Determine the (x, y) coordinate at the center of the cell enclosing the given text.  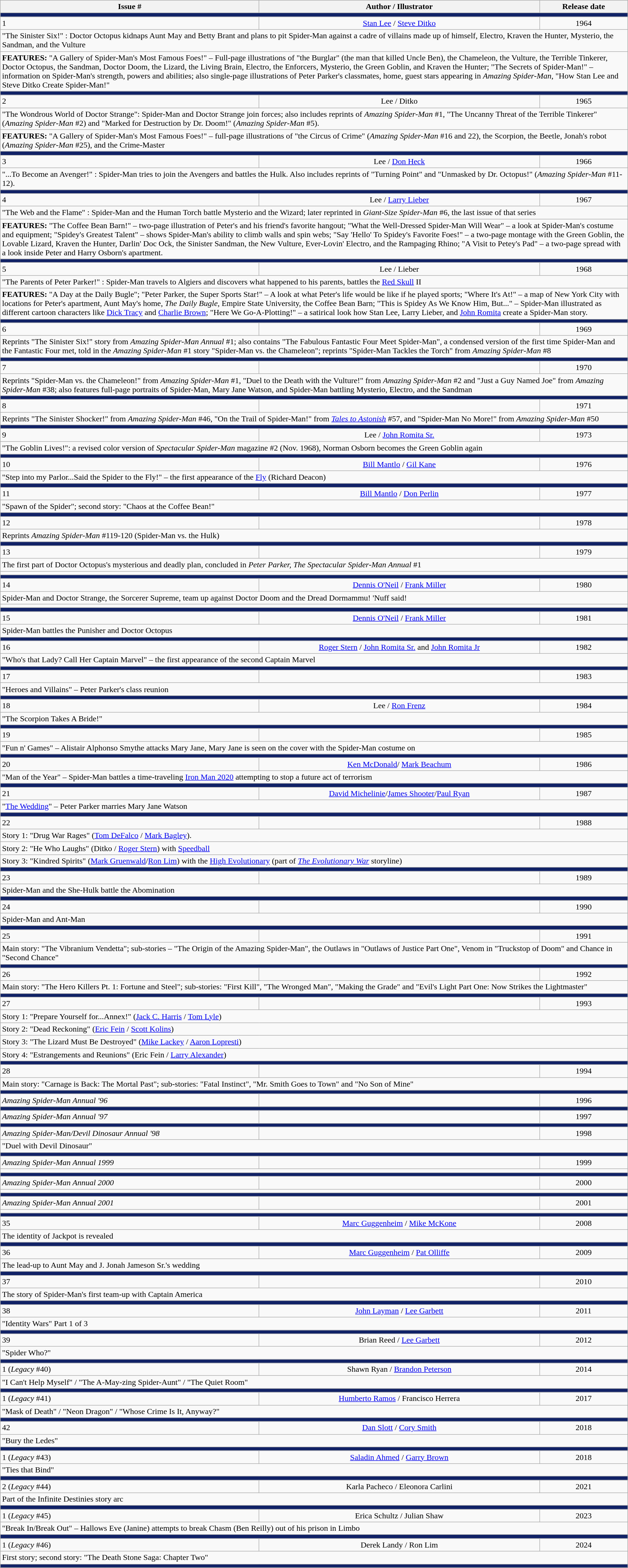
1 (Legacy #43) (130, 1457)
Amazing Spider-Man Annual '97 (130, 1117)
1993 (584, 1003)
1964 (584, 23)
1979 (584, 552)
Marc Guggenheim / Mike McKone (399, 1223)
Reprints Amazing Spider-Man #119-120 (Spider-Man vs. the Hulk) (314, 535)
1973 (584, 435)
Ken McDonald/ Mark Beachum (399, 764)
14 (130, 585)
The identity of Jackpot is revealed (314, 1236)
1999 (584, 1162)
2017 (584, 1399)
Roger Stern / John Romita Sr. and John Romita Jr (399, 647)
Main story: "Carnage is Back: The Mortal Past"; sub-stories: "Fatal Instinct", "Mr. Smith Goes to Town" and "No Son of Mine" (314, 1084)
Issue # (130, 7)
2 (Legacy #44) (130, 1486)
1 (130, 23)
Dan Slott / Cory Smith (399, 1428)
1969 (584, 329)
Spider-Man and Doctor Strange, the Sorcerer Supreme, team up against Doctor Doom and the Dread Dormammu! 'Nuff said! (314, 598)
"The Scorpion Takes A Bride!" (314, 718)
1991 (584, 936)
19 (130, 735)
1983 (584, 676)
1998 (584, 1133)
8 (130, 406)
Amazing Spider-Man Annual '96 (130, 1100)
1989 (584, 877)
"Identity Wars" Part 1 of 3 (314, 1323)
"Fun n' Games" – Alistair Alphonso Smythe attacks Mary Jane, Mary Jane is seen on the cover with the Spider-Man costume on (314, 748)
2023 (584, 1516)
Story 2: "He Who Laughs" (Ditko / Roger Stern) with Speedball (314, 848)
"The Parents of Peter Parker!" : Spider-Man travels to Algiers and discovers what happened to his parents, battles the Red Skull II (314, 282)
11 (130, 493)
"Step into my Parlor...Said the Spider to the Fly!" – the first appearance of the Fly (Richard Deacon) (314, 477)
1 (Legacy #41) (130, 1399)
1 (Legacy #45) (130, 1516)
Lee / Ditko (399, 101)
The first part of Doctor Octopus's mysterious and deadly plan, concluded in Peter Parker, The Spectacular Spider-Man Annual #1 (314, 565)
2 (130, 101)
6 (130, 329)
Stan Lee / Steve Ditko (399, 23)
Story 4: "Estrangements and Reunions" (Eric Fein / Larry Alexander) (314, 1054)
"Heroes and Villains" – Peter Parker's class reunion (314, 689)
13 (130, 552)
2014 (584, 1369)
Shawn Ryan / Brandon Peterson (399, 1369)
1981 (584, 618)
2012 (584, 1340)
1985 (584, 735)
18 (130, 705)
Story 1: "Prepare Yourself for...Annex!" (Jack C. Harris / Tom Lyle) (314, 1016)
10 (130, 464)
Release date (584, 7)
1977 (584, 493)
1984 (584, 705)
Story 3: "The Lizard Must Be Destroyed" (Mike Lackey / Aaron Lopresti) (314, 1042)
23 (130, 877)
Spider-Man and Ant-Man (314, 920)
"Spawn of the Spider"; second story: "Chaos at the Coffee Bean!" (314, 506)
"The Wedding" – Peter Parker marries Mary Jane Watson (314, 806)
24 (130, 907)
Story 3: "Kindred Spirits" (Mark Gruenwald/Ron Lim) with the High Evolutionary (part of The Evolutionary War storyline) (314, 861)
Part of the Infinite Destinies story arc (314, 1499)
Amazing Spider-Man/Devil Dinosaur Annual '98 (130, 1133)
15 (130, 618)
20 (130, 764)
1988 (584, 823)
1966 (584, 161)
"I Can't Help Myself" / "The A-May-zing Spider-Aunt" / "The Quiet Room" (314, 1382)
3 (130, 161)
"Bury the Ledes" (314, 1441)
Bill Mantlo / Don Perlin (399, 493)
Story 2: "Dead Reckoning" (Eric Fein / Scott Kolins) (314, 1029)
36 (130, 1252)
"Spider Who?" (314, 1353)
1997 (584, 1117)
First story; second story: "The Death Stone Saga: Chapter Two" (314, 1558)
David Michelinie/James Shooter/Paul Ryan (399, 793)
1996 (584, 1100)
Karla Pacheco / Eleonora Carlini (399, 1486)
1965 (584, 101)
"Man of the Year" – Spider-Man battles a time-traveling Iron Man 2020 attempting to stop a future act of terrorism (314, 777)
Story 1: "Drug War Rages" (Tom DeFalco / Mark Bagley). (314, 835)
1970 (584, 367)
1978 (584, 523)
Author / Illustrator (399, 7)
17 (130, 676)
Erica Schultz / Julian Shaw (399, 1516)
2010 (584, 1282)
Brian Reed / Lee Garbett (399, 1340)
25 (130, 936)
Saladin Ahmed / Garry Brown (399, 1457)
Lee / Ron Frenz (399, 705)
38 (130, 1311)
21 (130, 793)
26 (130, 974)
Humberto Ramos / Francisco Herrera (399, 1399)
Marc Guggenheim / Pat Olliffe (399, 1252)
Amazing Spider-Man Annual 2001 (130, 1203)
Amazing Spider-Man Annual 2000 (130, 1183)
1968 (584, 269)
The story of Spider-Man's first team-up with Captain America (314, 1294)
1967 (584, 200)
2021 (584, 1486)
27 (130, 1003)
1 (Legacy #46) (130, 1545)
1 (Legacy #40) (130, 1369)
"The Goblin Lives!": a revised color version of Spectacular Spider-Man magazine #2 (Nov. 1968), Norman Osborn becomes the Green Goblin again (314, 448)
Spider-Man and the She-Hulk battle the Abomination (314, 890)
35 (130, 1223)
"Break In/Break Out" – Hallows Eve (Janine) attempts to break Chasm (Ben Reilly) out of his prison in Limbo (314, 1528)
2000 (584, 1183)
1986 (584, 764)
1990 (584, 907)
Bill Mantlo / Gil Kane (399, 464)
7 (130, 367)
Amazing Spider-Man Annual 1999 (130, 1162)
Lee / Don Heck (399, 161)
Lee / John Romita Sr. (399, 435)
Lee / Larry Lieber (399, 200)
28 (130, 1071)
1987 (584, 793)
5 (130, 269)
9 (130, 435)
1971 (584, 406)
2011 (584, 1311)
Derek Landy / Ron Lim (399, 1545)
2001 (584, 1203)
Lee / Lieber (399, 269)
12 (130, 523)
"Who's that Lady? Call Her Captain Marvel" – the first appearance of the second Captain Marvel (314, 660)
2008 (584, 1223)
The lead-up to Aunt May and J. Jonah Jameson Sr.'s wedding (314, 1265)
1976 (584, 464)
"Mask of Death" / "Neon Dragon" / "Whose Crime Is It, Anyway?" (314, 1411)
22 (130, 823)
39 (130, 1340)
1980 (584, 585)
1994 (584, 1071)
"Ties that Bind" (314, 1470)
1982 (584, 647)
2024 (584, 1545)
Spider-Man battles the Punisher and Doctor Octopus (314, 631)
42 (130, 1428)
John Layman / Lee Garbett (399, 1311)
"Duel with Devil Dinosaur" (314, 1146)
4 (130, 200)
16 (130, 647)
37 (130, 1282)
1992 (584, 974)
2009 (584, 1252)
